Return the [x, y] coordinate for the center point of the cell that contains the specified text.  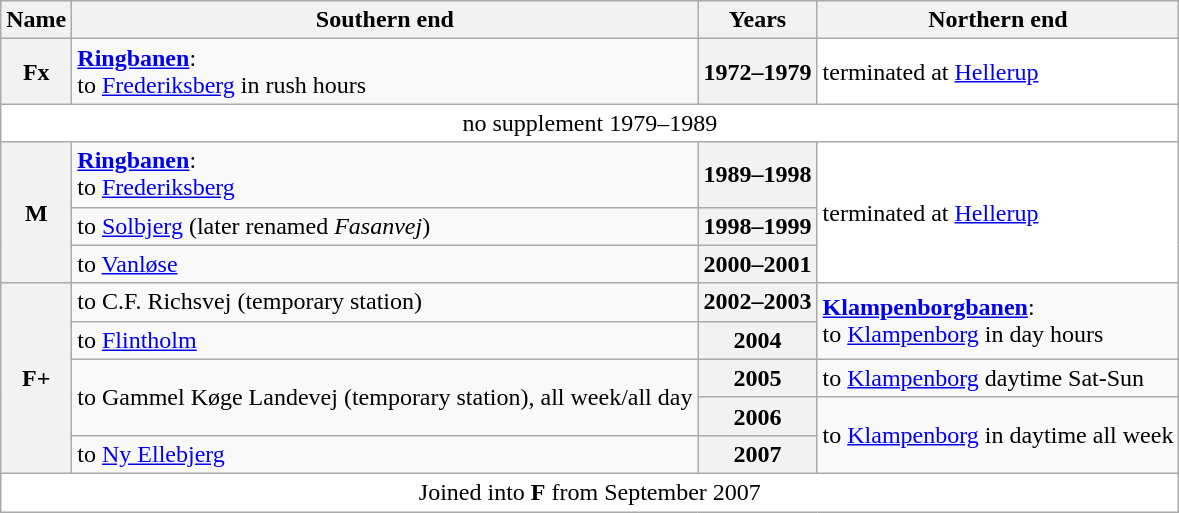
2007 [758, 454]
to C.F. Richsvej (temporary station) [385, 302]
to Klampenborg in daytime all week [998, 435]
2000–2001 [758, 264]
Northern end [998, 20]
to Ny Ellebjerg [385, 454]
M [36, 212]
2006 [758, 416]
1998–1999 [758, 226]
to Solbjerg (later renamed Fasanvej) [385, 226]
to Vanløse [385, 264]
to Klampenborg daytime Sat-Sun [998, 378]
to Gammel Køge Landevej (temporary station), all week/all day [385, 397]
Ringbanen: to Frederiksberg in rush hours [385, 72]
to Flintholm [385, 340]
Fx [36, 72]
2002–2003 [758, 302]
Years [758, 20]
F+ [36, 378]
Ringbanen: to Frederiksberg [385, 174]
Name [36, 20]
1989–1998 [758, 174]
Joined into F from September 2007 [590, 492]
2004 [758, 340]
1972–1979 [758, 72]
2005 [758, 378]
Klampenborgbanen: to Klampenborg in day hours [998, 321]
Southern end [385, 20]
no supplement 1979–1989 [590, 123]
